Determine the [x, y] coordinate at the center of the cell enclosing the given text.  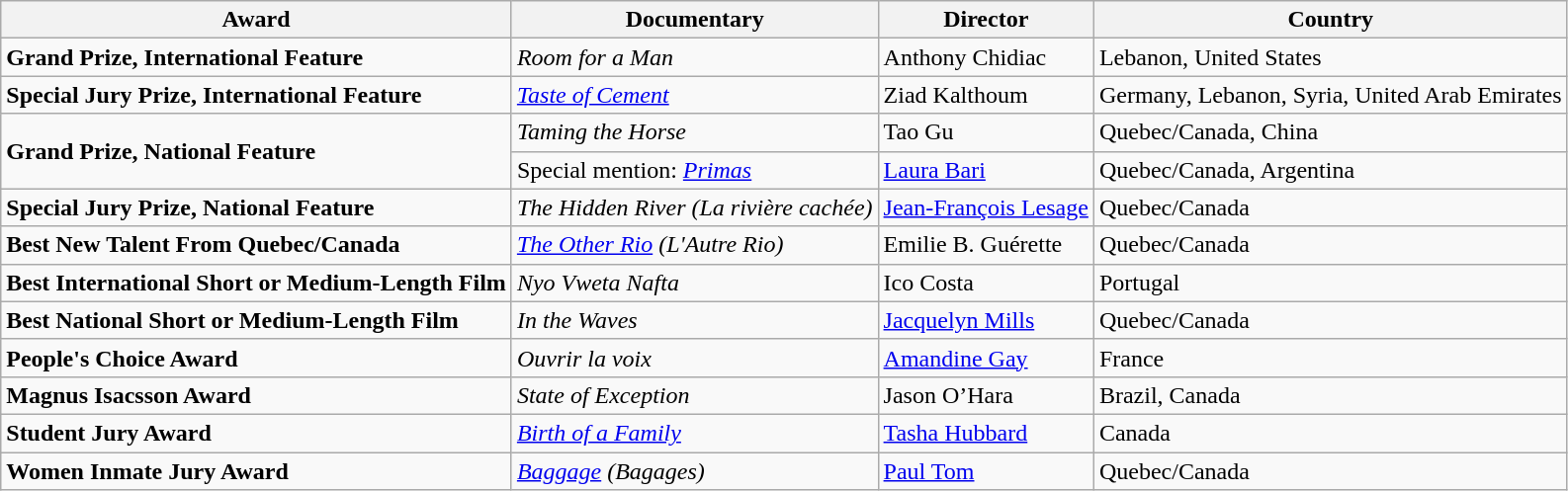
Canada [1331, 433]
Emilie B. Guérette [986, 245]
Ico Costa [986, 283]
Magnus Isacsson Award [257, 395]
Portugal [1331, 283]
Best International Short or Medium-Length Film [257, 283]
Award [257, 20]
State of Exception [694, 395]
Quebec/Canada, China [1331, 132]
Nyo Vweta Nafta [694, 283]
Room for a Man [694, 57]
Jean-François Lesage [986, 207]
Women Inmate Jury Award [257, 471]
Paul Tom [986, 471]
People's Choice Award [257, 358]
Documentary [694, 20]
Jason O’Hara [986, 395]
Quebec/Canada, Argentina [1331, 170]
Brazil, Canada [1331, 395]
Baggage (Bagages) [694, 471]
Tao Gu [986, 132]
In the Waves [694, 320]
The Other Rio (L'Autre Rio) [694, 245]
Special Jury Prize, International Feature [257, 95]
Grand Prize, International Feature [257, 57]
Lebanon, United States [1331, 57]
Grand Prize, National Feature [257, 151]
Best New Talent From Quebec/Canada [257, 245]
Germany, Lebanon, Syria, United Arab Emirates [1331, 95]
Country [1331, 20]
Student Jury Award [257, 433]
Special Jury Prize, National Feature [257, 207]
Director [986, 20]
Tasha Hubbard [986, 433]
Special mention: Primas [694, 170]
Taste of Cement [694, 95]
The Hidden River (La rivière cachée) [694, 207]
Ziad Kalthoum [986, 95]
Laura Bari [986, 170]
Birth of a Family [694, 433]
France [1331, 358]
Jacquelyn Mills [986, 320]
Amandine Gay [986, 358]
Ouvrir la voix [694, 358]
Anthony Chidiac [986, 57]
Taming the Horse [694, 132]
Best National Short or Medium-Length Film [257, 320]
